Determine the [X, Y] coordinate at the center of the cell enclosing the given text.  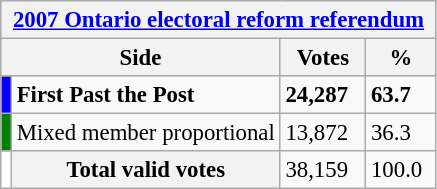
2007 Ontario electoral reform referendum [219, 20]
24,287 [323, 95]
Votes [323, 58]
38,159 [323, 170]
Mixed member proportional [146, 133]
13,872 [323, 133]
36.3 [402, 133]
63.7 [402, 95]
Total valid votes [146, 170]
% [402, 58]
Side [140, 58]
100.0 [402, 170]
First Past the Post [146, 95]
